Search for the cell housing the specified text and yield its (x, y) center coordinate. 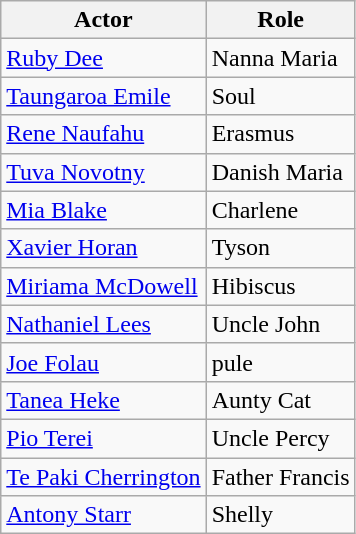
Uncle Percy (280, 438)
Mia Blake (104, 210)
Nanna Maria (280, 58)
Pio Terei (104, 438)
Tuva Novotny (104, 172)
Actor (104, 20)
Joe Folau (104, 362)
pule (280, 362)
Te Paki Cherrington (104, 477)
Father Francis (280, 477)
Hibiscus (280, 286)
Antony Starr (104, 515)
Aunty Cat (280, 400)
Taungaroa Emile (104, 96)
Soul (280, 96)
Tanea Heke (104, 400)
Erasmus (280, 134)
Role (280, 20)
Nathaniel Lees (104, 324)
Xavier Horan (104, 248)
Miriama McDowell (104, 286)
Ruby Dee (104, 58)
Charlene (280, 210)
Rene Naufahu (104, 134)
Tyson (280, 248)
Danish Maria (280, 172)
Uncle John (280, 324)
Shelly (280, 515)
